Pinpoint the cell where the given text exists, returning its [X, Y] midpoint coordinate. 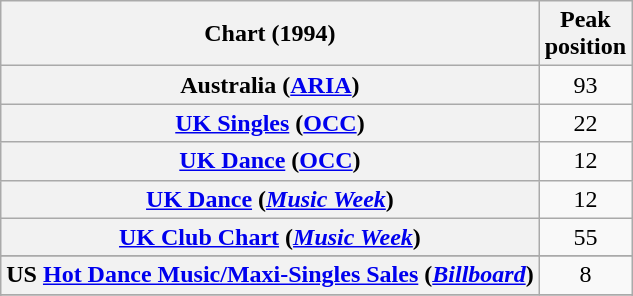
55 [585, 237]
8 [585, 275]
93 [585, 85]
UK Dance (Music Week) [270, 199]
UK Club Chart (Music Week) [270, 237]
Chart (1994) [270, 34]
Australia (ARIA) [270, 85]
22 [585, 123]
Peakposition [585, 34]
UK Singles (OCC) [270, 123]
US Hot Dance Music/Maxi-Singles Sales (Billboard) [270, 275]
UK Dance (OCC) [270, 161]
